Provide the (x, y) coordinate of the cell's center where the given text is located.  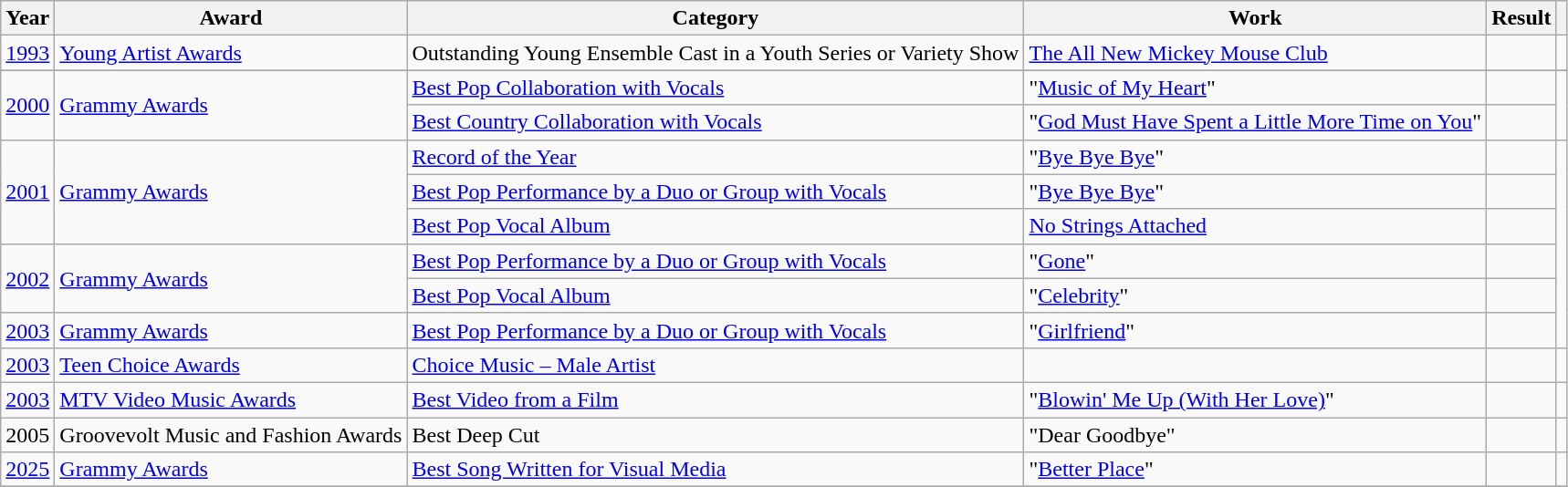
"Girlfriend" (1256, 330)
2005 (27, 435)
Award (231, 18)
Groovevolt Music and Fashion Awards (231, 435)
Work (1256, 18)
2025 (27, 470)
"God Must Have Spent a Little More Time on You" (1256, 122)
"Celebrity" (1256, 295)
2002 (27, 278)
Record of the Year (716, 157)
MTV Video Music Awards (231, 399)
1993 (27, 53)
"Blowin' Me Up (With Her Love)" (1256, 399)
Best Country Collaboration with Vocals (716, 122)
Best Pop Collaboration with Vocals (716, 88)
No Strings Attached (1256, 226)
The All New Mickey Mouse Club (1256, 53)
"Dear Goodbye" (1256, 435)
Category (716, 18)
Best Video from a Film (716, 399)
Best Song Written for Visual Media (716, 470)
2000 (27, 105)
"Music of My Heart" (1256, 88)
Year (27, 18)
2001 (27, 192)
Choice Music – Male Artist (716, 365)
Teen Choice Awards (231, 365)
Young Artist Awards (231, 53)
Outstanding Young Ensemble Cast in a Youth Series or Variety Show (716, 53)
Result (1521, 18)
"Better Place" (1256, 470)
Best Deep Cut (716, 435)
"Gone" (1256, 261)
